Detect which cell encompasses the target text, then output its [X, Y] center coordinate. 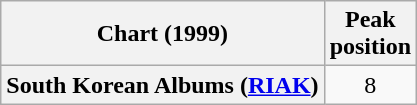
8 [370, 85]
Chart (1999) [162, 34]
South Korean Albums (RIAK) [162, 85]
Peakposition [370, 34]
